Identify which cell holds the provided text, then report its (X, Y) central coordinate. 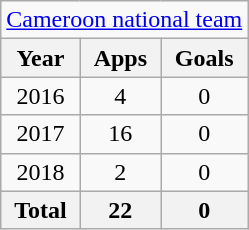
4 (120, 96)
Year (40, 58)
Cameroon national team (124, 20)
Goals (204, 58)
2018 (40, 172)
2017 (40, 134)
16 (120, 134)
2016 (40, 96)
Total (40, 210)
Apps (120, 58)
2 (120, 172)
22 (120, 210)
